Return the (X, Y) coordinate for the center point of the cell that contains the specified text.  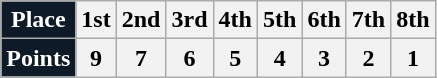
1st (96, 20)
4th (235, 20)
9 (96, 58)
5th (279, 20)
Place (38, 20)
3 (324, 58)
3rd (190, 20)
2nd (141, 20)
6th (324, 20)
Points (38, 58)
1 (413, 58)
6 (190, 58)
5 (235, 58)
7th (368, 20)
2 (368, 58)
7 (141, 58)
4 (279, 58)
8th (413, 20)
